From the cell containing the given text, extract its center point as [X, Y] coordinate. 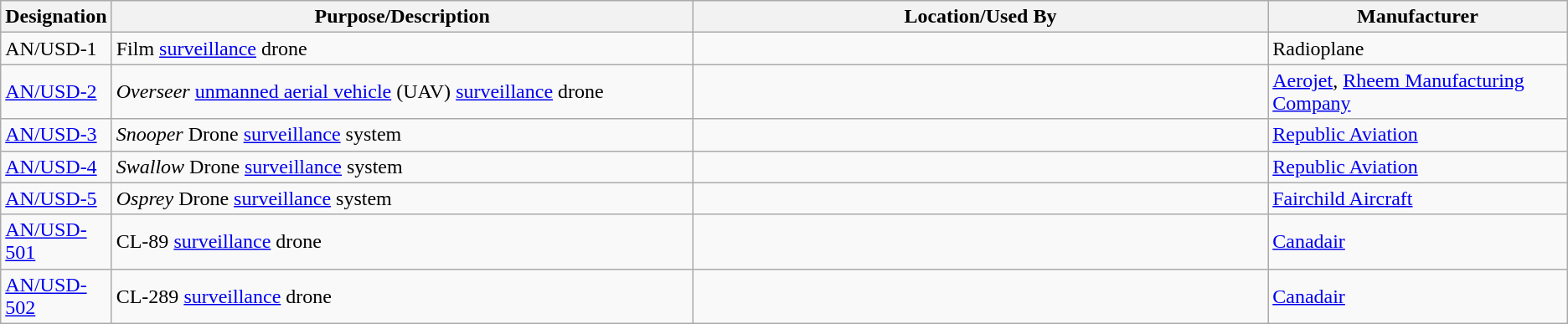
AN/USD-5 [56, 198]
CL-289 surveillance drone [402, 296]
Snooper Drone surveillance system [402, 135]
Swallow Drone surveillance system [402, 167]
Osprey Drone surveillance system [402, 198]
AN/USD-3 [56, 135]
Radioplane [1418, 49]
CL-89 surveillance drone [402, 241]
Location/Used By [980, 17]
AN/USD-502 [56, 296]
AN/USD-1 [56, 49]
Designation [56, 17]
AN/USD-4 [56, 167]
Overseer unmanned aerial vehicle (UAV) surveillance drone [402, 92]
Manufacturer [1418, 17]
Film surveillance drone [402, 49]
Purpose/Description [402, 17]
AN/USD-501 [56, 241]
AN/USD-2 [56, 92]
Aerojet, Rheem Manufacturing Company [1418, 92]
Fairchild Aircraft [1418, 198]
